Find where the given text appears and provide that cell's center as [X, Y] coordinate. 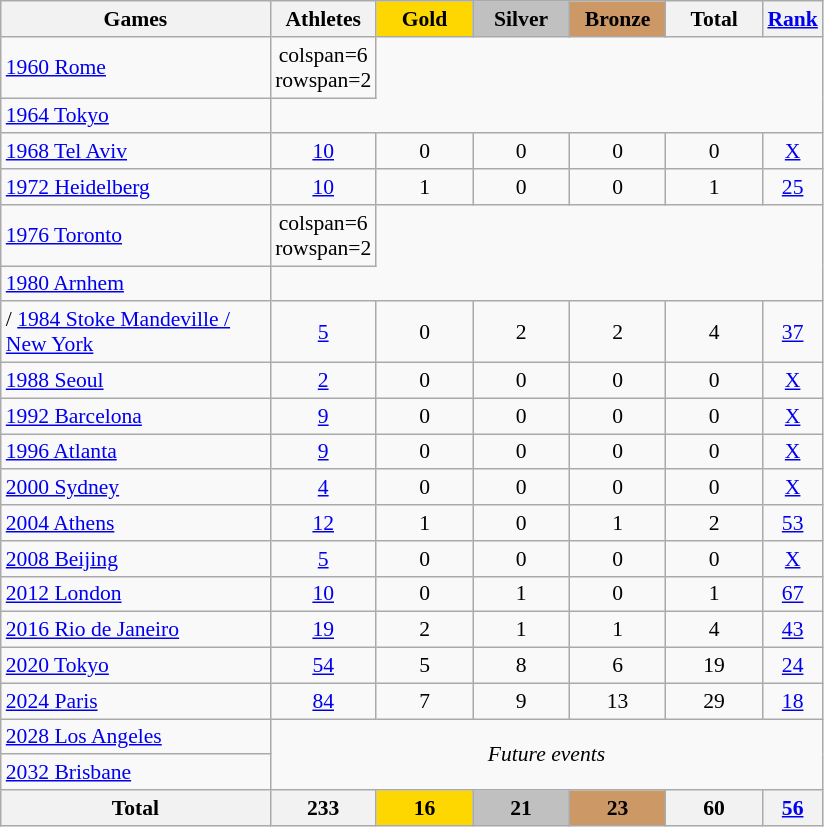
60 [714, 808]
1960 Rome [136, 68]
Rank [792, 19]
16 [424, 808]
Athletes [323, 19]
7 [424, 701]
Bronze [618, 19]
25 [792, 187]
/ 1984 Stoke Mandeville / New York [136, 332]
2000 Sydney [136, 488]
1968 Tel Aviv [136, 152]
54 [323, 666]
Silver [522, 19]
Games [136, 19]
1980 Arnhem [136, 284]
18 [792, 701]
53 [792, 523]
24 [792, 666]
6 [618, 666]
43 [792, 630]
2012 London [136, 594]
2020 Tokyo [136, 666]
1988 Seoul [136, 381]
233 [323, 808]
56 [792, 808]
12 [323, 523]
1996 Atlanta [136, 452]
Future events [546, 754]
1992 Barcelona [136, 416]
2024 Paris [136, 701]
1976 Toronto [136, 236]
2008 Beijing [136, 559]
1972 Heidelberg [136, 187]
1964 Tokyo [136, 116]
2032 Brisbane [136, 773]
2016 Rio de Janeiro [136, 630]
37 [792, 332]
8 [522, 666]
21 [522, 808]
67 [792, 594]
23 [618, 808]
2004 Athens [136, 523]
2028 Los Angeles [136, 737]
Gold [424, 19]
29 [714, 701]
84 [323, 701]
13 [618, 701]
